Capture the cell that displays the provided text and extract its (X, Y) central coordinate. 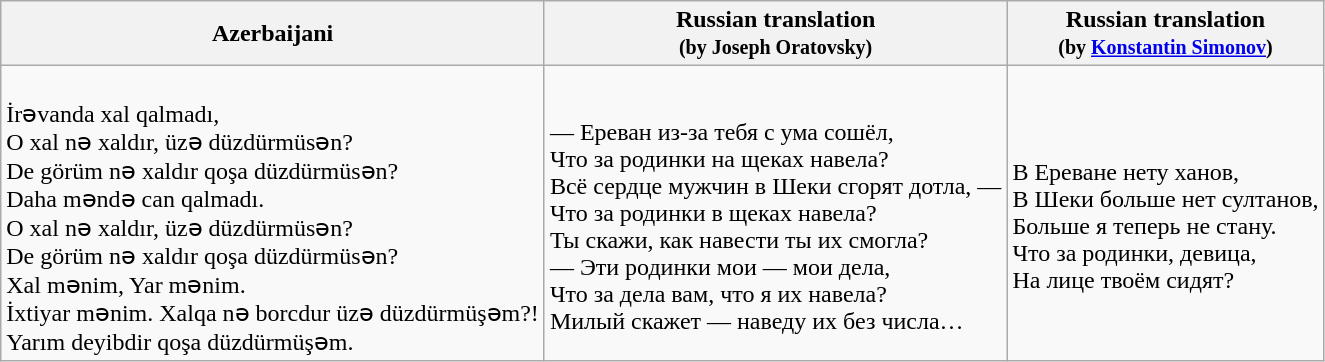
Russian translation(by Joseph Oratovsky) (776, 34)
Azerbaijani (273, 34)
Russian translation(by Konstantin Simonov) (1166, 34)
В Ереване нету ханов, В Шеки больше нет султанов, Больше я теперь не стану. Что за родинки, девица, На лице твоём сидят? (1166, 214)
